Return (X, Y) of the center of cell containing provided text 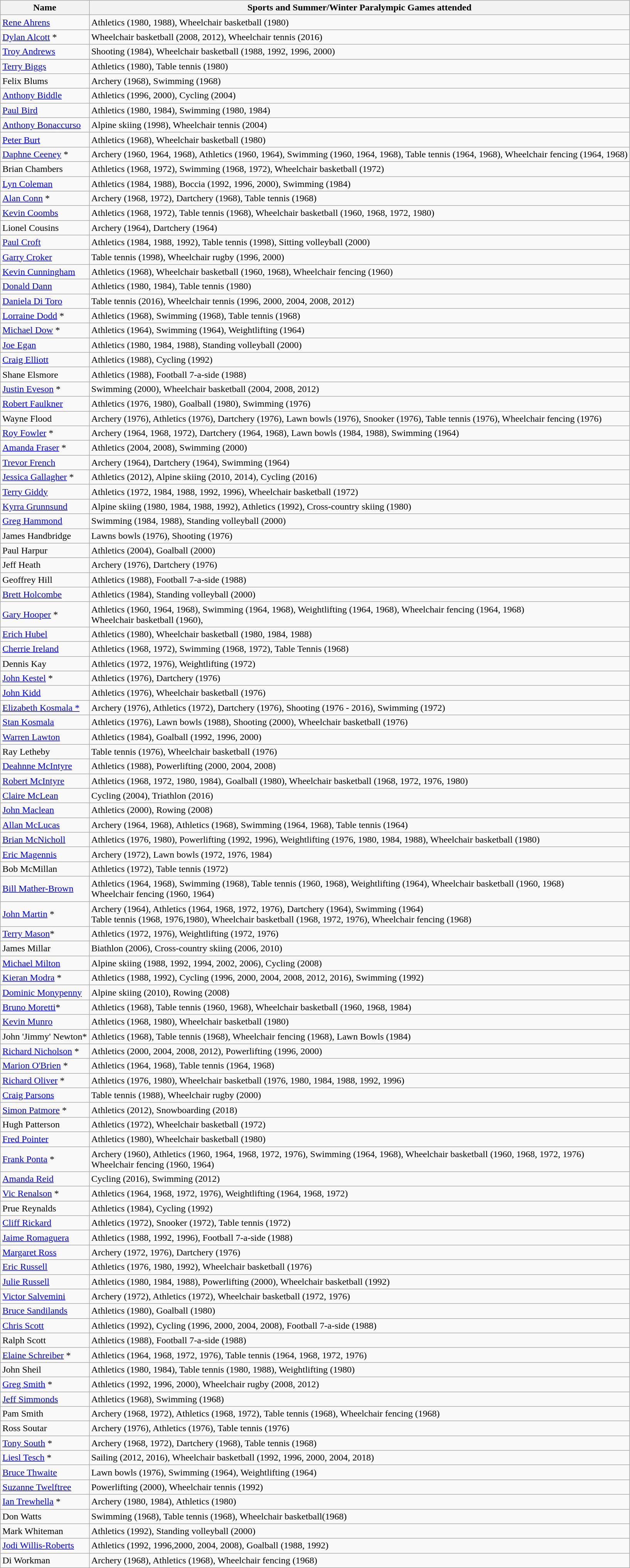
Lawn bowls (1976), Swimming (1964), Weightlifting (1964) (359, 1472)
Name (45, 8)
Richard Nicholson * (45, 1051)
Athletics (1972, 1976), Weightlifting (1972) (359, 663)
John Martin * (45, 914)
Athletics (1992, 1996, 2000), Wheelchair rugby (2008, 2012) (359, 1384)
Bill Mather-Brown (45, 889)
Frank Ponta * (45, 1159)
Kyrra Grunnsund (45, 506)
Garry Croker (45, 257)
Athletics (1976, 1980, 1992), Wheelchair basketball (1976) (359, 1267)
Jeff Heath (45, 565)
Athletics (2000), Rowing (2008) (359, 810)
Athletics (1968, 1980), Wheelchair basketball (1980) (359, 1022)
Deahnne McIntyre (45, 766)
Athletics (1968), Swimming (1968) (359, 1399)
Richard Oliver * (45, 1080)
Felix Blums (45, 81)
Athletics (1964, 1968, 1972, 1976), Weightlifting (1964, 1968, 1972) (359, 1194)
Athletics (1984), Goalball (1992, 1996, 2000) (359, 737)
Bruce Sandilands (45, 1311)
Amanda Fraser * (45, 448)
Greg Smith * (45, 1384)
Margaret Ross (45, 1252)
Gary Hooper * (45, 614)
Pam Smith (45, 1414)
Anthony Bonaccurso (45, 125)
Jodi Willis-Roberts (45, 1546)
Wheelchair basketball (2008, 2012), Wheelchair tennis (2016) (359, 37)
Athletics (1980, 1984), Swimming (1980, 1984) (359, 110)
Archery (1976), Dartchery (1976) (359, 565)
Terry Biggs (45, 66)
Athletics (2000, 2004, 2008, 2012), Powerlifting (1996, 2000) (359, 1051)
Archery (1964), Dartchery (1964), Swimming (1964) (359, 463)
Archery (1972), Athletics (1972), Wheelchair basketball (1972, 1976) (359, 1296)
Athletics (1976), Dartchery (1976) (359, 678)
Athletics (1980, 1984, 1988), Powerlifting (2000), Wheelchair basketball (1992) (359, 1282)
Shane Elsmore (45, 374)
Lyn Coleman (45, 184)
Alan Conn * (45, 199)
Suzanne Twelftree (45, 1487)
Kieran Modra * (45, 978)
Paul Harpur (45, 550)
Athletics (1968), Table tennis (1960, 1968), Wheelchair basketball (1960, 1968, 1984) (359, 1007)
Robert Faulkner (45, 404)
Liesl Tesch * (45, 1458)
Athletics (1988), Cycling (1992) (359, 360)
John 'Jimmy' Newton* (45, 1036)
Athletics (1964), Swimming (1964), Weightlifting (1964) (359, 330)
Lionel Cousins (45, 228)
Greg Hammond (45, 521)
Athletics (1976, 1980), Wheelchair basketball (1976, 1980, 1984, 1988, 1992, 1996) (359, 1080)
Tony South * (45, 1443)
Daphne Ceeney * (45, 154)
Vic Renalson * (45, 1194)
Swimming (2000), Wheelchair basketball (2004, 2008, 2012) (359, 389)
Craig Elliott (45, 360)
Eric Magennis (45, 854)
Bob McMillan (45, 869)
Chris Scott (45, 1326)
Athletics (2012), Snowboarding (2018) (359, 1110)
Joe Egan (45, 345)
Cycling (2004), Triathlon (2016) (359, 796)
Archery (1968), Swimming (1968) (359, 81)
Bruno Moretti* (45, 1007)
Athletics (1964, 1968, 1972, 1976), Table tennis (1964, 1968, 1972, 1976) (359, 1355)
Trevor French (45, 463)
Athletics (1972), Table tennis (1972) (359, 869)
Athletics (1968, 1972), Table tennis (1968), Wheelchair basketball (1960, 1968, 1972, 1980) (359, 213)
Biathlon (2006), Cross-country skiing (2006, 2010) (359, 949)
Archery (1960, 1964, 1968), Athletics (1960, 1964), Swimming (1960, 1964, 1968), Table tennis (1964, 1968), Wheelchair fencing (1964, 1968) (359, 154)
Athletics (1984, 1988), Boccia (1992, 1996, 2000), Swimming (1984) (359, 184)
Archery (1964, 1968), Athletics (1968), Swimming (1964, 1968), Table tennis (1964) (359, 825)
Brian McNicholl (45, 840)
Brian Chambers (45, 169)
Archery (1976), Athletics (1976), Dartchery (1976), Lawn bowls (1976), Snooker (1976), Table tennis (1976), Wheelchair fencing (1976) (359, 418)
James Handbridge (45, 536)
Dominic Monypenny (45, 993)
Athletics (1968, 1972, 1980, 1984), Goalball (1980), Wheelchair basketball (1968, 1972, 1976, 1980) (359, 781)
Bruce Thwaite (45, 1472)
Lawns bowls (1976), Shooting (1976) (359, 536)
John Sheil (45, 1369)
Eric Russell (45, 1267)
Athletics (1992, 1996,2000, 2004, 2008), Goalball (1988, 1992) (359, 1546)
Powerlifting (2000), Wheelchair tennis (1992) (359, 1487)
Athletics (2012), Alpine skiing (2010, 2014), Cycling (2016) (359, 477)
Athletics (1984), Cycling (1992) (359, 1208)
Athletics (1980), Wheelchair basketball (1980) (359, 1139)
Athletics (1980, 1984), Table tennis (1980) (359, 286)
Athletics (1984, 1988, 1992), Table tennis (1998), Sitting volleyball (2000) (359, 242)
Prue Reynalds (45, 1208)
Ian Trewhella * (45, 1502)
Swimming (1984, 1988), Standing volleyball (2000) (359, 521)
Cliff Rickard (45, 1223)
Athletics (1996, 2000), Cycling (2004) (359, 96)
Athletics (1980), Table tennis (1980) (359, 66)
Athletics (1980, 1984, 1988), Standing volleyball (2000) (359, 345)
Amanda Reid (45, 1179)
Athletics (1972, 1984, 1988, 1992, 1996), Wheelchair basketball (1972) (359, 492)
Paul Croft (45, 242)
Michael Milton (45, 963)
Archery (1972, 1976), Dartchery (1976) (359, 1252)
Warren Lawton (45, 737)
Athletics (1980), Wheelchair basketball (1980, 1984, 1988) (359, 634)
Troy Andrews (45, 52)
Alpine skiing (1980, 1984, 1988, 1992), Athletics (1992), Cross-country skiing (1980) (359, 506)
Archery (1976), Athletics (1972), Dartchery (1976), Shooting (1976 - 2016), Swimming (1972) (359, 708)
Athletics (1980), Goalball (1980) (359, 1311)
Athletics (1968), Wheelchair basketball (1960, 1968), Wheelchair fencing (1960) (359, 272)
Athletics (1968, 1972), Swimming (1968, 1972), Table Tennis (1968) (359, 649)
Alpine skiing (1998), Wheelchair tennis (2004) (359, 125)
Kevin Coombs (45, 213)
Allan McLucas (45, 825)
John Kestel * (45, 678)
Athletics (1992), Standing volleyball (2000) (359, 1531)
Elaine Schreiber * (45, 1355)
Anthony Biddle (45, 96)
Don Watts (45, 1516)
Archery (1964, 1968, 1972), Dartchery (1964, 1968), Lawn bowls (1984, 1988), Swimming (1964) (359, 433)
Athletics (1972, 1976), Weightlifting (1972, 1976) (359, 934)
Shooting (1984), Wheelchair basketball (1988, 1992, 1996, 2000) (359, 52)
Julie Russell (45, 1282)
Donald Dann (45, 286)
Marion O'Brien * (45, 1066)
Athletics (1976), Lawn bowls (1988), Shooting (2000), Wheelchair basketball (1976) (359, 722)
Brett Holcombe (45, 594)
Ralph Scott (45, 1340)
Robert McIntyre (45, 781)
Jeff Simmonds (45, 1399)
Kevin Munro (45, 1022)
Dylan Alcott * (45, 37)
Athletics (1988, 1992, 1996), Football 7-a-side (1988) (359, 1238)
Fred Pointer (45, 1139)
Athletics (1976, 1980), Powerlifting (1992, 1996), Weightlifting (1976, 1980, 1984, 1988), Wheelchair basketball (1980) (359, 840)
Rene Ahrens (45, 22)
Athletics (1980, 1988), Wheelchair basketball (1980) (359, 22)
Daniela Di Toro (45, 301)
Table tennis (2016), Wheelchair tennis (1996, 2000, 2004, 2008, 2012) (359, 301)
John Kidd (45, 693)
Alpine skiing (1988, 1992, 1994, 2002, 2006), Cycling (2008) (359, 963)
Sailing (2012, 2016), Wheelchair basketball (1992, 1996, 2000, 2004, 2018) (359, 1458)
Kevin Cunningham (45, 272)
Swimming (1968), Table tennis (1968), Wheelchair basketball(1968) (359, 1516)
Roy Fowler * (45, 433)
Table tennis (1998), Wheelchair rugby (1996, 2000) (359, 257)
Hugh Patterson (45, 1124)
Athletics (1972), Wheelchair basketball (1972) (359, 1124)
Athletics (1968), Wheelchair basketball (1980) (359, 140)
Erich Hubel (45, 634)
Craig Parsons (45, 1095)
Paul Bird (45, 110)
Athletics (2004, 2008), Swimming (2000) (359, 448)
Archery (1964), Dartchery (1964) (359, 228)
Table tennis (1988), Wheelchair rugby (2000) (359, 1095)
Cherrie Ireland (45, 649)
Archery (1972), Lawn bowls (1972, 1976, 1984) (359, 854)
Elizabeth Kosmala * (45, 708)
Peter Burt (45, 140)
Michael Dow * (45, 330)
Athletics (2004), Goalball (2000) (359, 550)
Cycling (2016), Swimming (2012) (359, 1179)
Simon Patmore * (45, 1110)
Athletics (1976, 1980), Goalball (1980), Swimming (1976) (359, 404)
Archery (1968, 1972), Athletics (1968, 1972), Table tennis (1968), Wheelchair fencing (1968) (359, 1414)
Archery (1968), Athletics (1968), Wheelchair fencing (1968) (359, 1560)
Athletics (1968), Table tennis (1968), Wheelchair fencing (1968), Lawn Bowls (1984) (359, 1036)
Athletics (1976), Wheelchair basketball (1976) (359, 693)
Ray Letheby (45, 752)
Geoffrey Hill (45, 580)
Mark Whiteman (45, 1531)
Athletics (1964, 1968), Table tennis (1964, 1968) (359, 1066)
Victor Salvemini (45, 1296)
Sports and Summer/Winter Paralympic Games attended (359, 8)
Athletics (1968, 1972), Swimming (1968, 1972), Wheelchair basketball (1972) (359, 169)
Athletics (1960, 1964, 1968), Swimming (1964, 1968), Weightlifting (1964, 1968), Wheelchair fencing (1964, 1968) Wheelchair basketball (1960), (359, 614)
Di Workman (45, 1560)
Terry Giddy (45, 492)
Dennis Kay (45, 663)
Table tennis (1976), Wheelchair basketball (1976) (359, 752)
Ross Soutar (45, 1428)
Jaime Romaguera (45, 1238)
Athletics (1968), Swimming (1968), Table tennis (1968) (359, 316)
Archery (1976), Athletics (1976), Table tennis (1976) (359, 1428)
Claire McLean (45, 796)
Athletics (1992), Cycling (1996, 2000, 2004, 2008), Football 7-a-side (1988) (359, 1326)
Athletics (1980, 1984), Table tennis (1980, 1988), Weightlifting (1980) (359, 1369)
Lorraine Dodd * (45, 316)
Athletics (1984), Standing volleyball (2000) (359, 594)
Jessica Gallagher * (45, 477)
Terry Mason* (45, 934)
James Millar (45, 949)
Alpine skiing (2010), Rowing (2008) (359, 993)
Stan Kosmala (45, 722)
Wayne Flood (45, 418)
John Maclean (45, 810)
Athletics (1972), Snooker (1972), Table tennis (1972) (359, 1223)
Justin Eveson * (45, 389)
Athletics (1988, 1992), Cycling (1996, 2000, 2004, 2008, 2012, 2016), Swimming (1992) (359, 978)
Archery (1980, 1984), Athletics (1980) (359, 1502)
Athletics (1988), Powerlifting (2000, 2004, 2008) (359, 766)
